From the cell containing the given text, extract its center point as (x, y) coordinate. 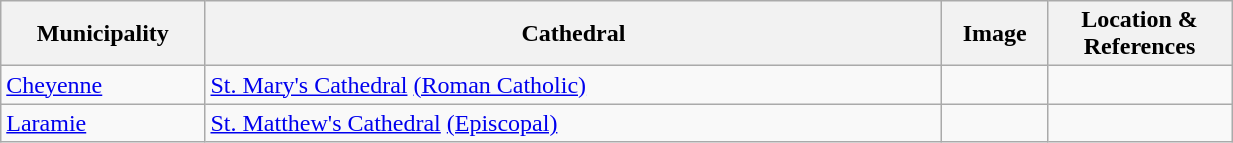
Laramie (103, 123)
Image (995, 34)
Cheyenne (103, 85)
St. Mary's Cathedral (Roman Catholic) (574, 85)
Municipality (103, 34)
Cathedral (574, 34)
St. Matthew's Cathedral (Episcopal) (574, 123)
Location & References (1139, 34)
